Detect which cell encompasses the target text, then output its [x, y] center coordinate. 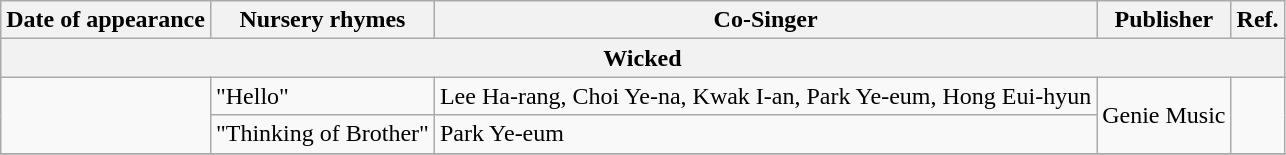
"Thinking of Brother" [322, 134]
Co-Singer [765, 20]
Wicked [642, 58]
Date of appearance [106, 20]
Publisher [1164, 20]
Ref. [1258, 20]
"Hello" [322, 96]
Park Ye-eum [765, 134]
Lee Ha-rang, Choi Ye-na, Kwak I-an, Park Ye-eum, Hong Eui-hyun [765, 96]
Nursery rhymes [322, 20]
Genie Music [1164, 115]
